For the text-containing cell, return its midpoint in (X, Y) coordinate format. 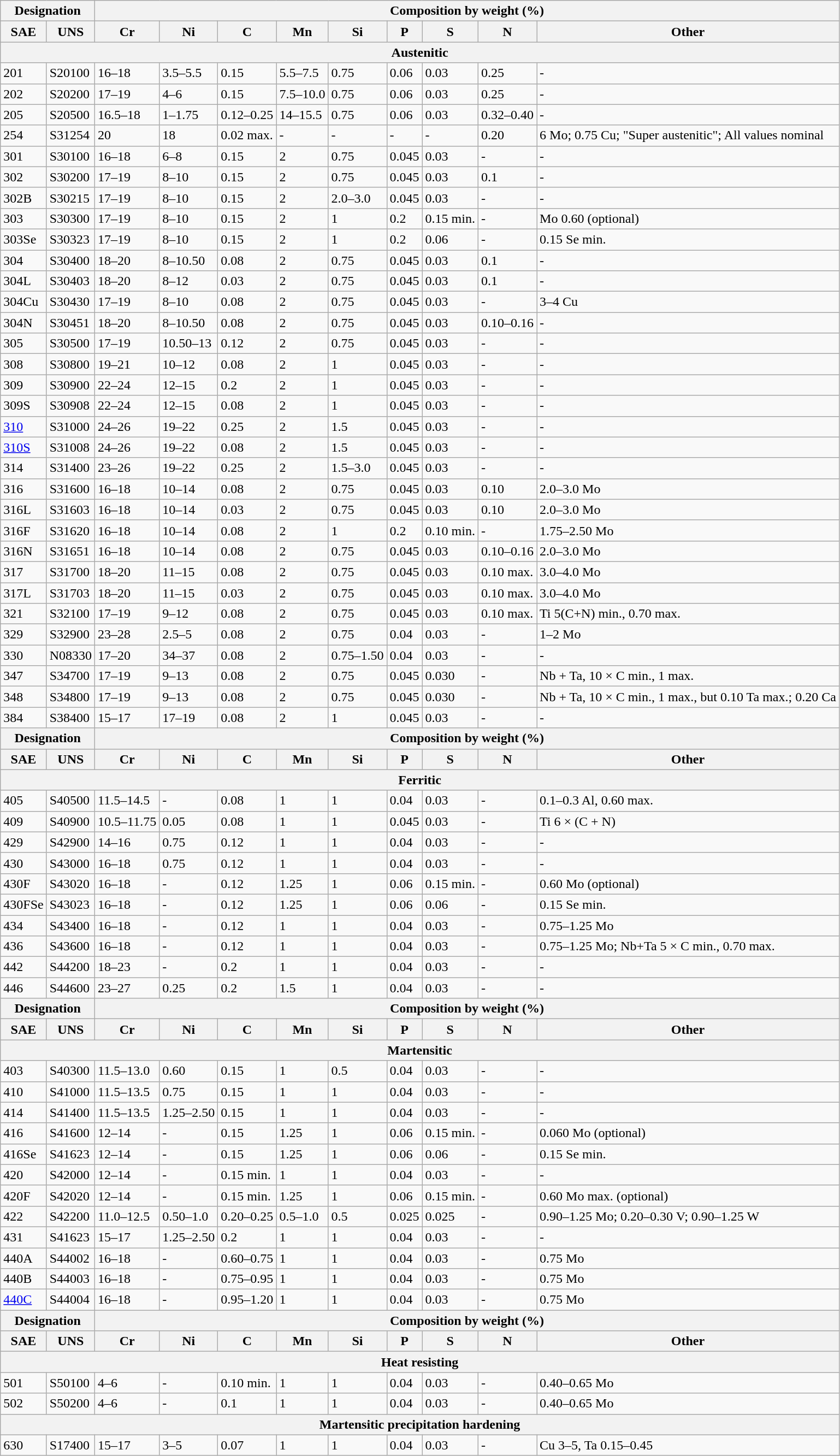
3.5–5.5 (189, 73)
403 (23, 1071)
S30403 (70, 281)
0.95–1.20 (247, 1300)
14–16 (127, 842)
440C (23, 1300)
Austenitic (420, 52)
S41400 (70, 1112)
305 (23, 344)
630 (23, 1445)
347 (23, 676)
S31700 (70, 572)
16.5–18 (127, 115)
11.5–13.0 (127, 1071)
384 (23, 718)
S32900 (70, 635)
304Cu (23, 302)
S38400 (70, 718)
1.75–2.50 Mo (688, 530)
Nb + Ta, 10 × C min., 1 max., but 0.10 Ta max.; 0.20 Ca (688, 697)
0.75–1.25 Mo; Nb+Ta 5 × C min., 0.70 max. (688, 946)
S41600 (70, 1133)
S42000 (70, 1175)
321 (23, 614)
S31000 (70, 427)
1–1.75 (189, 115)
S30500 (70, 344)
422 (23, 1216)
316 (23, 489)
S43023 (70, 904)
S34800 (70, 697)
S43000 (70, 863)
310S (23, 447)
440A (23, 1258)
S43400 (70, 926)
0.02 max. (247, 135)
10.5–11.75 (127, 821)
S31620 (70, 530)
S30300 (70, 218)
416 (23, 1133)
S44002 (70, 1258)
S50200 (70, 1404)
S31400 (70, 468)
0.60 (189, 1071)
34–37 (189, 655)
S31600 (70, 489)
23–26 (127, 468)
436 (23, 946)
501 (23, 1383)
Ti 5(C+N) min., 0.70 max. (688, 614)
0.75–1.50 (357, 655)
S20200 (70, 94)
0.60 Mo max. (optional) (688, 1195)
410 (23, 1092)
308 (23, 364)
420 (23, 1175)
0.05 (189, 821)
Nb + Ta, 10 × C min., 1 max. (688, 676)
S40300 (70, 1071)
6–8 (189, 156)
414 (23, 1112)
S42020 (70, 1195)
S50100 (70, 1383)
304N (23, 323)
330 (23, 655)
0.60 Mo (optional) (688, 884)
S30215 (70, 198)
0.75–0.95 (247, 1279)
14–15.5 (303, 115)
S40500 (70, 801)
S30100 (70, 156)
1.5–3.0 (357, 468)
0.07 (247, 1445)
2.5–5 (189, 635)
20 (127, 135)
S31008 (70, 447)
S30323 (70, 239)
S31254 (70, 135)
Mo 0.60 (optional) (688, 218)
1–2 Mo (688, 635)
316F (23, 530)
S30800 (70, 364)
409 (23, 821)
304 (23, 261)
502 (23, 1404)
302 (23, 177)
316N (23, 551)
302B (23, 198)
9–12 (189, 614)
420F (23, 1195)
6 Mo; 0.75 Cu; "Super austenitic"; All values nominal (688, 135)
Ferritic (420, 780)
0.75–1.25 Mo (688, 926)
416Se (23, 1154)
S30900 (70, 385)
Cu 3–5, Ta 0.15–0.45 (688, 1445)
0.32–0.40 (507, 115)
Heat resisting (420, 1362)
S42900 (70, 842)
S32100 (70, 614)
254 (23, 135)
S40900 (70, 821)
303Se (23, 239)
434 (23, 926)
S43020 (70, 884)
S44200 (70, 967)
440B (23, 1279)
23–27 (127, 988)
317 (23, 572)
S30451 (70, 323)
301 (23, 156)
430F (23, 884)
S31603 (70, 510)
S41000 (70, 1092)
309S (23, 406)
8–12 (189, 281)
429 (23, 842)
S30430 (70, 302)
S30400 (70, 261)
S30908 (70, 406)
S43600 (70, 946)
2.0–3.0 (357, 198)
S17400 (70, 1445)
304L (23, 281)
314 (23, 468)
S44003 (70, 1279)
S20500 (70, 115)
329 (23, 635)
S34700 (70, 676)
5.5–7.5 (303, 73)
S42200 (70, 1216)
3–4 Cu (688, 302)
317L (23, 593)
18 (189, 135)
205 (23, 115)
S44004 (70, 1300)
309 (23, 385)
S31651 (70, 551)
3–5 (189, 1445)
431 (23, 1237)
S44600 (70, 988)
N08330 (70, 655)
Ti 6 × (C + N) (688, 821)
10–12 (189, 364)
303 (23, 218)
0.5–1.0 (303, 1216)
430FSe (23, 904)
201 (23, 73)
446 (23, 988)
430 (23, 863)
202 (23, 94)
442 (23, 967)
Martensitic precipitation hardening (420, 1424)
0.20 (507, 135)
19–21 (127, 364)
0.060 Mo (optional) (688, 1133)
7.5–10.0 (303, 94)
11.0–12.5 (127, 1216)
316L (23, 510)
405 (23, 801)
23–28 (127, 635)
0.20–0.25 (247, 1216)
10.50–13 (189, 344)
S31703 (70, 593)
0.1–0.3 Al, 0.60 max. (688, 801)
348 (23, 697)
Martensitic (420, 1050)
S30200 (70, 177)
S20100 (70, 73)
11.5–14.5 (127, 801)
0.12–0.25 (247, 115)
310 (23, 427)
17–20 (127, 655)
18–23 (127, 967)
0.60–0.75 (247, 1258)
0.50–1.0 (189, 1216)
0.90–1.25 Mo; 0.20–0.30 V; 0.90–1.25 W (688, 1216)
